Search for the cell housing the specified text and yield its [X, Y] center coordinate. 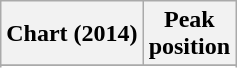
Chart (2014) [72, 34]
Peakposition [189, 34]
